Locate the cell with the specified text and output its (x, y) center coordinate. 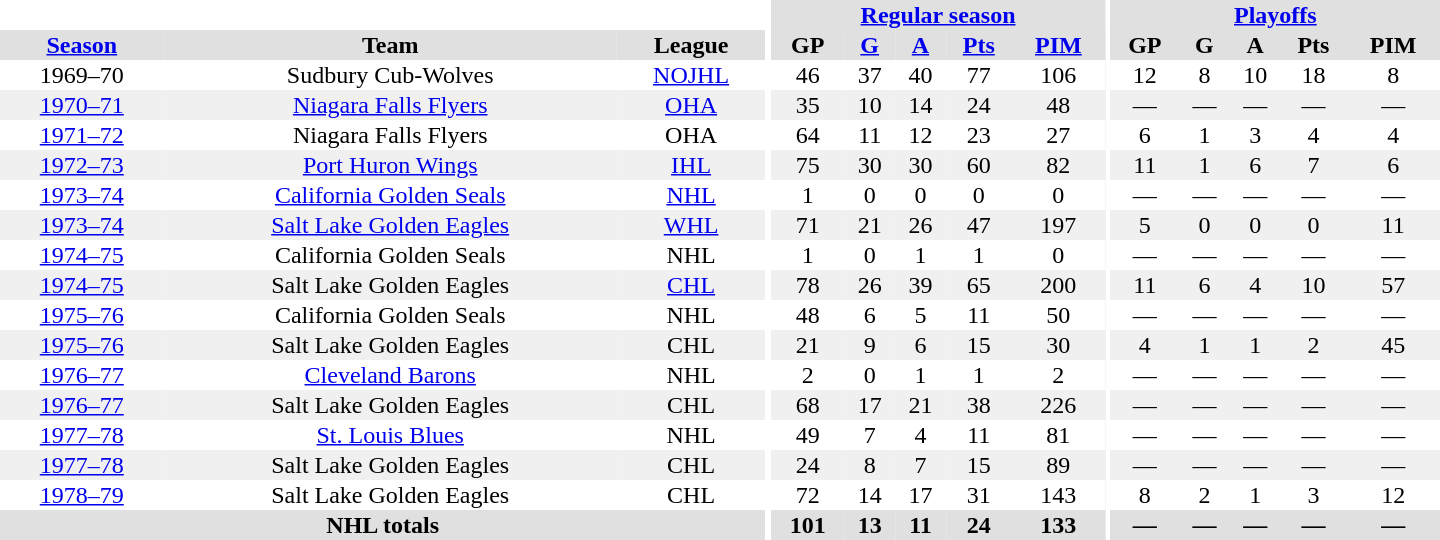
197 (1058, 225)
39 (920, 285)
71 (808, 225)
77 (979, 75)
NHL totals (382, 525)
40 (920, 75)
89 (1058, 465)
1969–70 (82, 75)
65 (979, 285)
St. Louis Blues (390, 435)
64 (808, 135)
49 (808, 435)
1972–73 (82, 165)
18 (1314, 75)
82 (1058, 165)
23 (979, 135)
Team (390, 45)
47 (979, 225)
143 (1058, 495)
League (692, 45)
1971–72 (82, 135)
101 (808, 525)
75 (808, 165)
38 (979, 405)
226 (1058, 405)
NOJHL (692, 75)
37 (870, 75)
Regular season (938, 15)
1978–79 (82, 495)
9 (870, 345)
72 (808, 495)
1970–71 (82, 105)
81 (1058, 435)
Port Huron Wings (390, 165)
106 (1058, 75)
Sudbury Cub-Wolves (390, 75)
60 (979, 165)
45 (1393, 345)
Season (82, 45)
78 (808, 285)
46 (808, 75)
35 (808, 105)
WHL (692, 225)
133 (1058, 525)
13 (870, 525)
27 (1058, 135)
68 (808, 405)
50 (1058, 315)
31 (979, 495)
57 (1393, 285)
200 (1058, 285)
Cleveland Barons (390, 375)
IHL (692, 165)
Playoffs (1276, 15)
